Extract the [x, y] coordinate from the center of the cell holding the provided text.  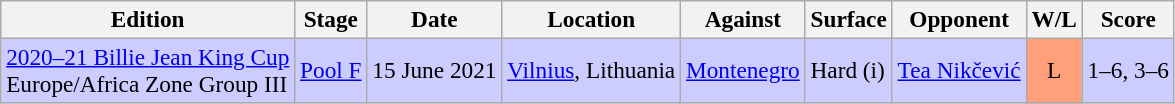
Montenegro [744, 70]
Score [1128, 19]
Hard (i) [848, 70]
Edition [148, 19]
Surface [848, 19]
Opponent [959, 19]
15 June 2021 [434, 70]
Against [744, 19]
Date [434, 19]
L [1054, 70]
Stage [331, 19]
2020–21 Billie Jean King Cup Europe/Africa Zone Group III [148, 70]
Pool F [331, 70]
Location [592, 19]
1–6, 3–6 [1128, 70]
Vilnius, Lithuania [592, 70]
W/L [1054, 19]
Tea Nikčević [959, 70]
